Determine the [X, Y] coordinate at the center of the cell enclosing the given text.  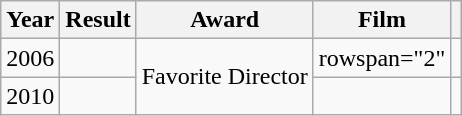
2006 [30, 58]
Year [30, 20]
Result [98, 20]
Favorite Director [224, 77]
Award [224, 20]
Film [382, 20]
2010 [30, 96]
rowspan="2" [382, 58]
